Pinpoint the cell where the given text exists, returning its (x, y) midpoint coordinate. 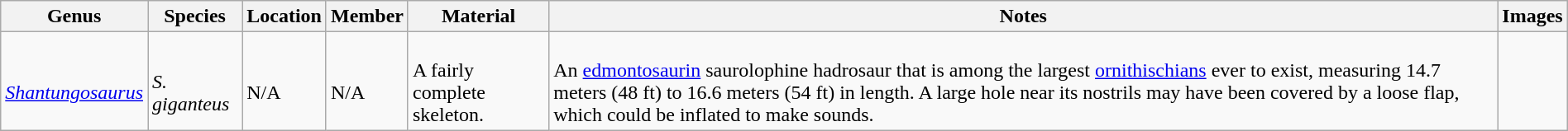
Genus (74, 16)
Notes (1024, 16)
A fairly complete skeleton. (478, 81)
Member (367, 16)
Location (284, 16)
S. giganteus (194, 81)
Species (194, 16)
Material (478, 16)
Images (1532, 16)
Shantungosaurus (74, 81)
